Extract the (x, y) coordinate from the center of the cell holding the provided text.  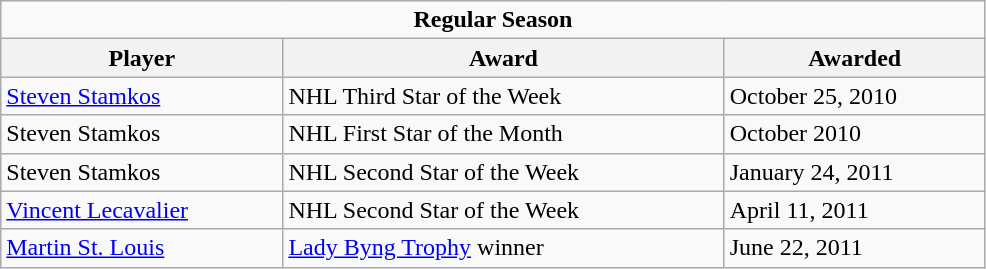
Lady Byng Trophy winner (504, 248)
January 24, 2011 (854, 172)
NHL First Star of the Month (504, 134)
April 11, 2011 (854, 210)
Awarded (854, 58)
NHL Third Star of the Week (504, 96)
June 22, 2011 (854, 248)
October 25, 2010 (854, 96)
Regular Season (493, 20)
October 2010 (854, 134)
Player (142, 58)
Martin St. Louis (142, 248)
Award (504, 58)
Vincent Lecavalier (142, 210)
